Detect which cell encompasses the target text, then output its (x, y) center coordinate. 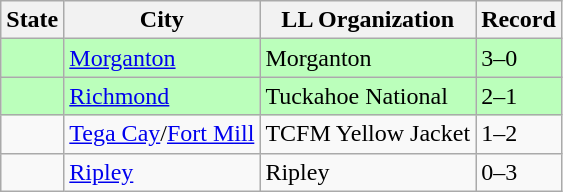
Tega Cay/Fort Mill (162, 134)
Tuckahoe National (368, 96)
TCFM Yellow Jacket (368, 134)
3–0 (519, 58)
1–2 (519, 134)
2–1 (519, 96)
LL Organization (368, 20)
State (32, 20)
City (162, 20)
Record (519, 20)
Richmond (162, 96)
0–3 (519, 172)
